Return the [X, Y] coordinate for the center point of the cell that contains the specified text.  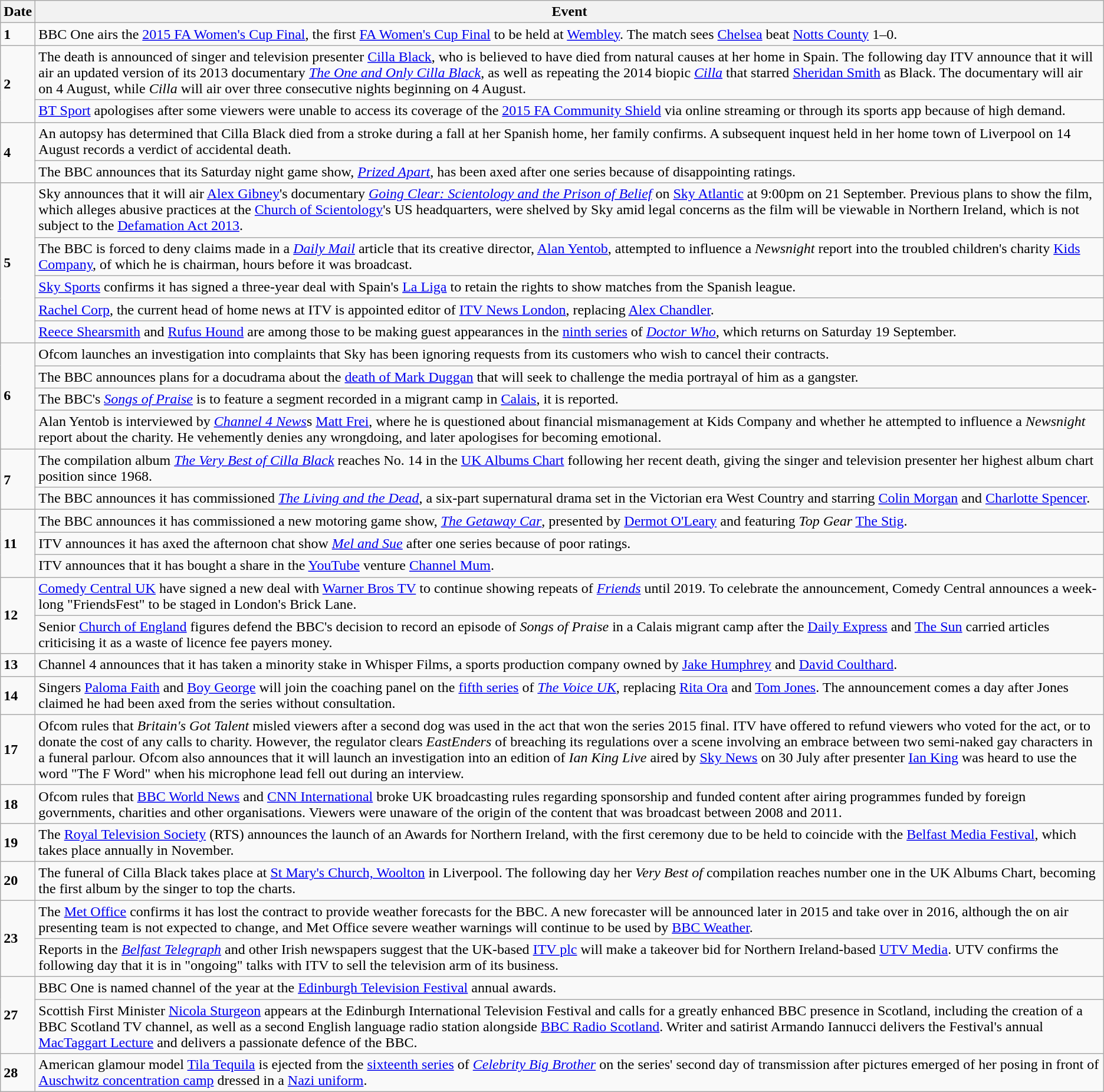
27 [18, 1015]
Rachel Corp, the current head of home news at ITV is appointed editor of ITV News London, replacing Alex Chandler. [570, 309]
12 [18, 615]
1 [18, 34]
28 [18, 1073]
14 [18, 695]
Ofcom launches an investigation into complaints that Sky has been ignoring requests from its customers who wish to cancel their contracts. [570, 354]
11 [18, 543]
BBC One airs the 2015 FA Women's Cup Final, the first FA Women's Cup Final to be held at Wembley. The match sees Chelsea beat Notts County 1–0. [570, 34]
Date [18, 12]
Channel 4 announces that it has taken a minority stake in Whisper Films, a sports production company owned by Jake Humphrey and David Coulthard. [570, 665]
ITV announces it has axed the afternoon chat show Mel and Sue after one series because of poor ratings. [570, 543]
5 [18, 263]
The BBC announces plans for a docudrama about the death of Mark Duggan that will seek to challenge the media portrayal of him as a gangster. [570, 377]
The BBC announces that its Saturday night game show, Prized Apart, has been axed after one series because of disappointing ratings. [570, 172]
4 [18, 152]
The BBC's Songs of Praise is to feature a segment recorded in a migrant camp in Calais, it is reported. [570, 399]
The BBC announces it has commissioned a new motoring game show, The Getaway Car, presented by Dermot O'Leary and featuring Top Gear The Stig. [570, 521]
ITV announces that it has bought a share in the YouTube venture Channel Mum. [570, 566]
Sky Sports confirms it has signed a three-year deal with Spain's La Liga to retain the rights to show matches from the Spanish league. [570, 287]
19 [18, 842]
2 [18, 84]
13 [18, 665]
18 [18, 804]
23 [18, 939]
Event [570, 12]
17 [18, 749]
BBC One is named channel of the year at the Edinburgh Television Festival annual awards. [570, 988]
20 [18, 880]
7 [18, 479]
6 [18, 395]
